Locate the cell with the specified text and output its [x, y] center coordinate. 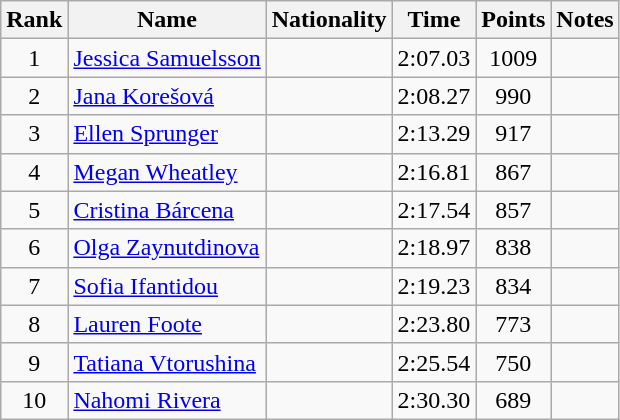
Points [514, 20]
Olga Zaynutdinova [167, 248]
2:13.29 [434, 134]
750 [514, 362]
Megan Wheatley [167, 172]
Ellen Sprunger [167, 134]
2 [34, 96]
917 [514, 134]
10 [34, 400]
Rank [34, 20]
5 [34, 210]
689 [514, 400]
2:17.54 [434, 210]
Cristina Bárcena [167, 210]
Time [434, 20]
4 [34, 172]
Tatiana Vtorushina [167, 362]
2:19.23 [434, 286]
2:16.81 [434, 172]
7 [34, 286]
834 [514, 286]
Jana Korešová [167, 96]
2:07.03 [434, 58]
2:08.27 [434, 96]
Name [167, 20]
990 [514, 96]
2:25.54 [434, 362]
Lauren Foote [167, 324]
2:23.80 [434, 324]
Nahomi Rivera [167, 400]
773 [514, 324]
Nationality [329, 20]
Jessica Samuelsson [167, 58]
6 [34, 248]
2:30.30 [434, 400]
3 [34, 134]
Notes [585, 20]
9 [34, 362]
Sofia Ifantidou [167, 286]
838 [514, 248]
867 [514, 172]
857 [514, 210]
8 [34, 324]
2:18.97 [434, 248]
1009 [514, 58]
1 [34, 58]
